Find where the given text appears and provide that cell's center as [x, y] coordinate. 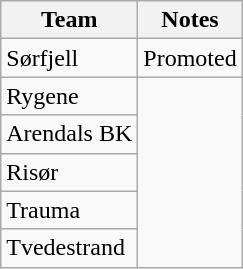
Team [70, 20]
Trauma [70, 210]
Notes [190, 20]
Risør [70, 172]
Sørfjell [70, 58]
Rygene [70, 96]
Promoted [190, 58]
Arendals BK [70, 134]
Tvedestrand [70, 248]
